For the text-containing cell, return its midpoint in (X, Y) coordinate format. 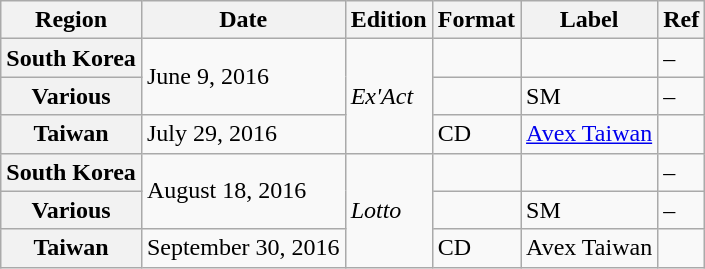
July 29, 2016 (243, 134)
June 9, 2016 (243, 77)
Date (243, 20)
September 30, 2016 (243, 248)
Format (476, 20)
Ref (682, 20)
August 18, 2016 (243, 191)
Label (590, 20)
Region (72, 20)
Lotto (388, 210)
Ex'Act (388, 96)
Edition (388, 20)
